For the text-containing cell, return its midpoint in (X, Y) coordinate format. 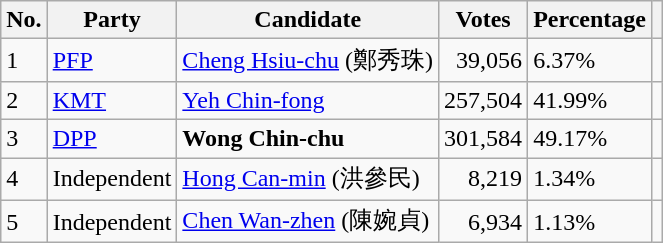
5 (24, 222)
301,584 (484, 138)
No. (24, 20)
39,056 (484, 60)
4 (24, 180)
257,504 (484, 100)
49.17% (590, 138)
8,219 (484, 180)
Hong Can-min (洪參民) (308, 180)
Yeh Chin-fong (308, 100)
Cheng Hsiu-chu (鄭秀珠) (308, 60)
1.34% (590, 180)
DPP (112, 138)
Candidate (308, 20)
41.99% (590, 100)
2 (24, 100)
6,934 (484, 222)
PFP (112, 60)
6.37% (590, 60)
Percentage (590, 20)
Wong Chin-chu (308, 138)
KMT (112, 100)
Votes (484, 20)
1 (24, 60)
3 (24, 138)
Chen Wan-zhen (陳婉貞) (308, 222)
1.13% (590, 222)
Party (112, 20)
